Find where the given text appears and provide that cell's center as (x, y) coordinate. 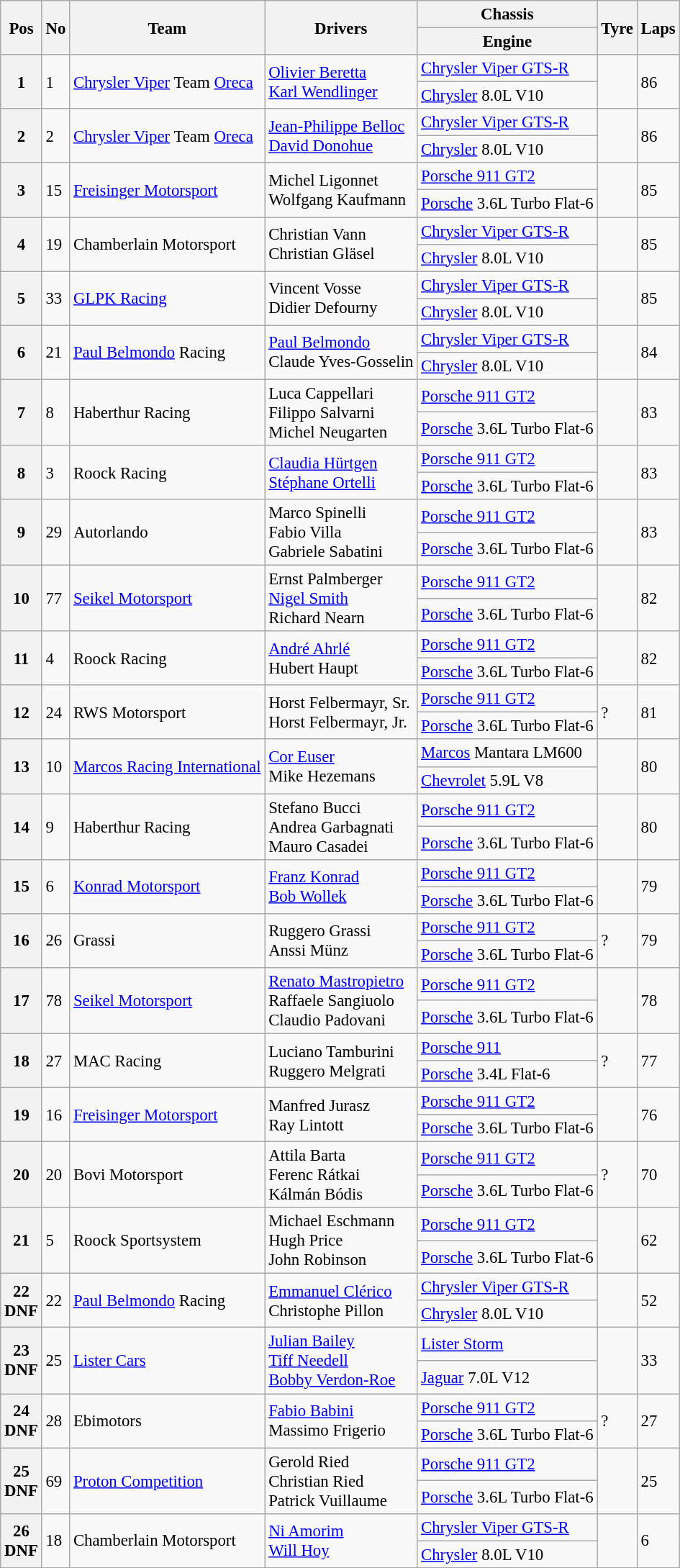
29 (55, 533)
Laps (658, 27)
Chassis (507, 14)
Claudia Hürtgen Stéphane Ortelli (341, 472)
11 (22, 658)
Christian Vann Christian Gläsel (341, 245)
Gerold Ried Christian Ried Patrick Vuillaume (341, 1481)
Porsche 3.4L Flat-6 (507, 1074)
Proton Competition (167, 1481)
Vincent Vosse Didier Defourny (341, 298)
No (55, 27)
Luciano Tamburini Ruggero Melgrati (341, 1061)
Jean-Philippe Belloc David Donohue (341, 135)
17 (22, 1001)
84 (658, 353)
Michael Eschmann Hugh Price John Robinson (341, 1241)
24DNF (22, 1420)
14 (22, 827)
MAC Racing (167, 1061)
Michel Ligonnet Wolfgang Kaufmann (341, 190)
22 (55, 1301)
Autorlando (167, 533)
Chevrolet 5.9L V8 (507, 780)
Tyre (617, 27)
76 (658, 1115)
GLPK Racing (167, 298)
22DNF (22, 1301)
Marco Spinelli Fabio Villa Gabriele Sabatini (341, 533)
Paul Belmondo Claude Yves-Gosselin (341, 353)
Horst Felbermayr, Sr. Horst Felbermayr, Jr. (341, 712)
Marcos Racing International (167, 767)
26 (55, 941)
Drivers (341, 27)
Grassi (167, 941)
Manfred Jurasz Ray Lintott (341, 1115)
Luca Cappellari Filippo Salvarni Michel Neugarten (341, 412)
Jaguar 7.0L V12 (507, 1377)
Franz Konrad Bob Wollek (341, 887)
Ruggero Grassi Anssi Münz (341, 941)
Attila Barta Ferenc Rátkai Kálmán Bódis (341, 1175)
70 (658, 1175)
Lister Storm (507, 1344)
Julian Bailey Tiff Needell Bobby Verdon-Roe (341, 1361)
Ni Amorim Will Hoy (341, 1540)
Olivier Beretta Karl Wendlinger (341, 82)
52 (658, 1301)
Engine (507, 42)
Roock Sportsystem (167, 1241)
Team (167, 27)
Stefano Bucci Andrea Garbagnati Mauro Casadei (341, 827)
28 (55, 1420)
André Ahrlé Hubert Haupt (341, 658)
7 (22, 412)
Renato Mastropietro Raffaele Sangiuolo Claudio Padovani (341, 1001)
24 (55, 712)
Bovi Motorsport (167, 1175)
62 (658, 1241)
23DNF (22, 1361)
Porsche 911 (507, 1047)
81 (658, 712)
Ernst Palmberger Nigel Smith Richard Nearn (341, 599)
Pos (22, 27)
Konrad Motorsport (167, 887)
26DNF (22, 1540)
69 (55, 1481)
Emmanuel Clérico Christophe Pillon (341, 1301)
Ebimotors (167, 1420)
RWS Motorsport (167, 712)
Fabio Babini Massimo Frigerio (341, 1420)
13 (22, 767)
12 (22, 712)
25DNF (22, 1481)
Marcos Mantara LM600 (507, 753)
Cor Euser Mike Hezemans (341, 767)
Lister Cars (167, 1361)
